Output the [X, Y] coordinate of the center of the cell containing the given text.  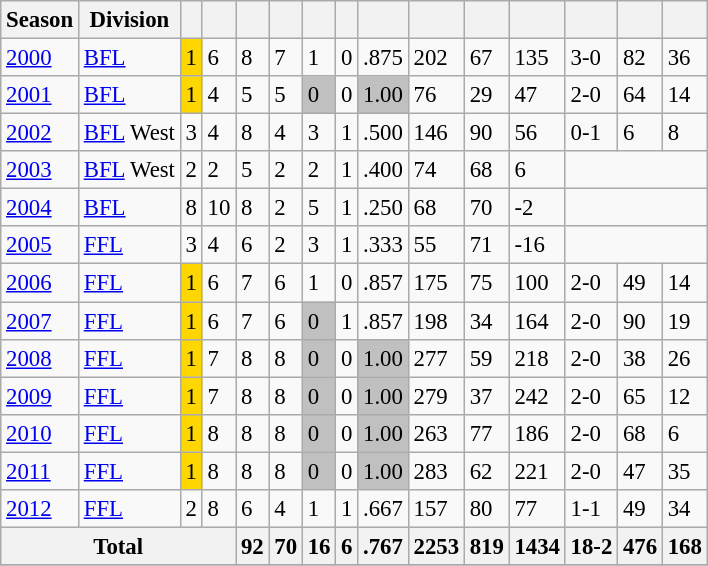
65 [640, 396]
2253 [436, 546]
38 [640, 358]
Total [118, 546]
2005 [40, 245]
2008 [40, 358]
168 [684, 546]
.333 [383, 245]
-16 [537, 245]
26 [684, 358]
2003 [40, 170]
100 [537, 283]
476 [640, 546]
12 [684, 396]
82 [640, 58]
.875 [383, 58]
62 [486, 471]
2012 [40, 509]
75 [486, 283]
242 [537, 396]
218 [537, 358]
2006 [40, 283]
67 [486, 58]
2011 [40, 471]
16 [318, 546]
10 [218, 208]
29 [486, 95]
277 [436, 358]
263 [436, 433]
2007 [40, 321]
221 [537, 471]
64 [640, 95]
1434 [537, 546]
59 [486, 358]
0-1 [591, 133]
.250 [383, 208]
1-1 [591, 509]
-2 [537, 208]
74 [436, 170]
76 [436, 95]
.400 [383, 170]
175 [436, 283]
18-2 [591, 546]
198 [436, 321]
135 [537, 58]
819 [486, 546]
2004 [40, 208]
157 [436, 509]
146 [436, 133]
.767 [383, 546]
164 [537, 321]
37 [486, 396]
2009 [40, 396]
186 [537, 433]
283 [436, 471]
36 [684, 58]
80 [486, 509]
71 [486, 245]
56 [537, 133]
2001 [40, 95]
2002 [40, 133]
Division [129, 20]
35 [684, 471]
2010 [40, 433]
19 [684, 321]
2000 [40, 58]
.667 [383, 509]
92 [252, 546]
55 [436, 245]
3-0 [591, 58]
Season [40, 20]
202 [436, 58]
.500 [383, 133]
279 [436, 396]
